Identify which cell holds the provided text, then report its [X, Y] central coordinate. 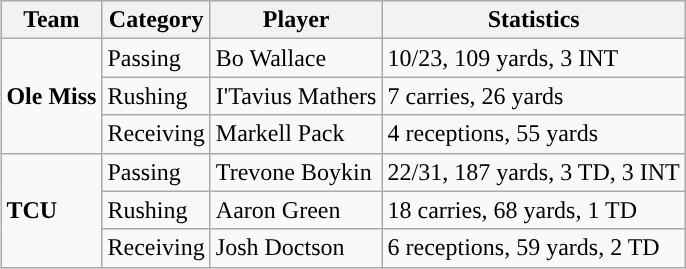
Trevone Boykin [296, 172]
Statistics [534, 20]
7 carries, 26 yards [534, 96]
Player [296, 20]
18 carries, 68 yards, 1 TD [534, 210]
Aaron Green [296, 210]
I'Tavius Mathers [296, 96]
Markell Pack [296, 134]
Team [52, 20]
6 receptions, 59 yards, 2 TD [534, 248]
4 receptions, 55 yards [534, 134]
Josh Doctson [296, 248]
Category [156, 20]
22/31, 187 yards, 3 TD, 3 INT [534, 172]
TCU [52, 210]
Ole Miss [52, 96]
Bo Wallace [296, 58]
10/23, 109 yards, 3 INT [534, 58]
